Determine the [x, y] coordinate at the center of the cell enclosing the given text.  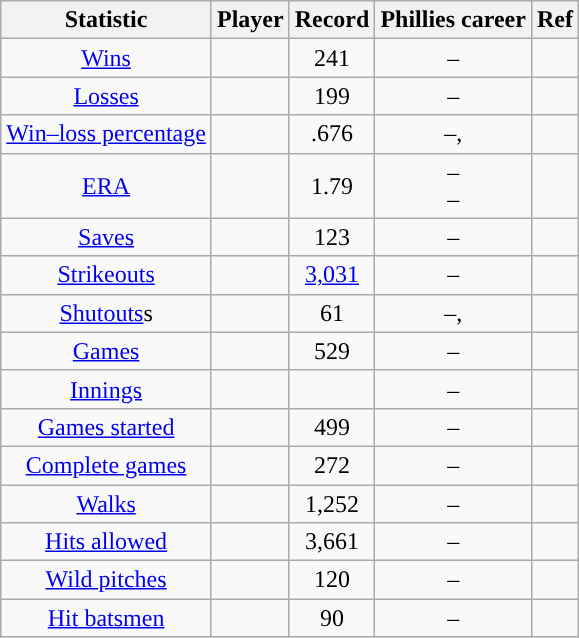
199 [332, 96]
Complete games [106, 465]
Record [332, 20]
272 [332, 465]
90 [332, 618]
Losses [106, 96]
Statistic [106, 20]
Player [250, 20]
Games started [106, 427]
120 [332, 580]
1,252 [332, 503]
Win–loss percentage [106, 134]
61 [332, 313]
Hits allowed [106, 542]
.676 [332, 134]
Ref [554, 20]
Saves [106, 237]
Walks [106, 503]
123 [332, 237]
–– [454, 186]
Innings [106, 389]
529 [332, 351]
241 [332, 58]
Phillies career [454, 20]
Games [106, 351]
3,031 [332, 275]
Wins [106, 58]
499 [332, 427]
Hit batsmen [106, 618]
Wild pitches [106, 580]
3,661 [332, 542]
Shutoutss [106, 313]
ERA [106, 186]
1.79 [332, 186]
Strikeouts [106, 275]
